Determine the (x, y) coordinate at the center of the cell enclosing the given text.  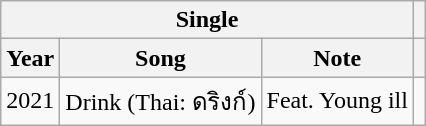
Note (337, 58)
Song (160, 58)
Year (30, 58)
Drink (Thai: ดริงก์) (160, 102)
Single (208, 20)
2021 (30, 102)
Feat. Young ill (337, 102)
